Return [X, Y] of the center of cell containing provided text 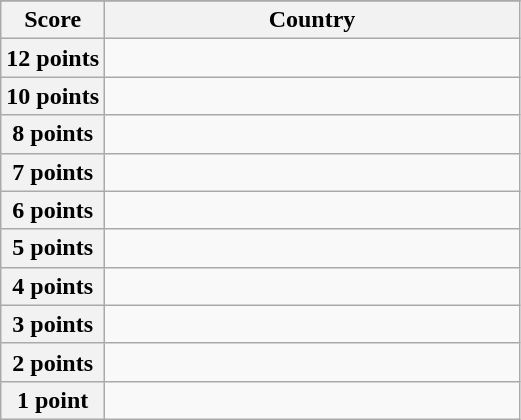
10 points [53, 96]
1 point [53, 400]
12 points [53, 58]
Score [53, 20]
8 points [53, 134]
2 points [53, 362]
5 points [53, 248]
4 points [53, 286]
Country [312, 20]
7 points [53, 172]
6 points [53, 210]
3 points [53, 324]
